Identify which cell holds the provided text, then report its [X, Y] central coordinate. 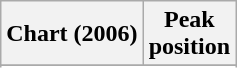
Peak position [189, 34]
Chart (2006) [72, 34]
